Return the (x, y) coordinate for the center point of the cell that contains the specified text.  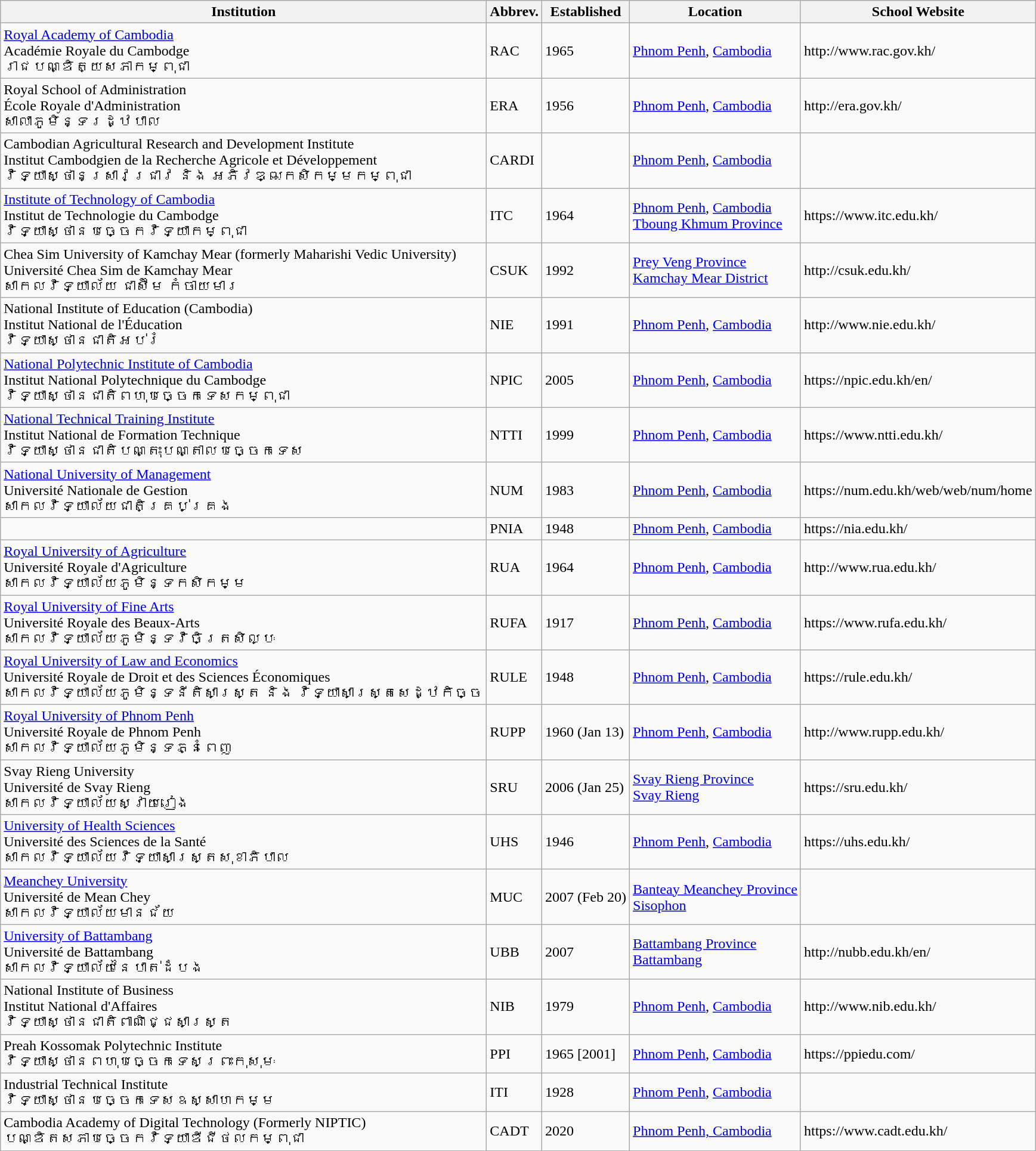
1946 (586, 842)
University of Battambang Université de Battambangសាកលវិទ្យាល័យនៃបាត់ដំបង (243, 952)
http://www.rupp.edu.kh/ (918, 732)
NTTI (514, 435)
1983 (586, 490)
2005 (586, 380)
http://nubb.edu.kh/en/ (918, 952)
Cambodia Academy of Digital Technology (Formerly NIPTIC)បណ្ឌិតសភាបច្ចេកវិទ្យាឌីជីថលកម្ពុជា (243, 1131)
UHS (514, 842)
Meanchey UniversityUniversité de Mean Cheyសាកលវិទ្យាល័យមានជ័យ (243, 897)
1960 (Jan 13) (586, 732)
RUFA (514, 623)
UBB (514, 952)
https://rule.edu.kh/ (918, 677)
Royal University of Fine ArtsUniversité Royale des Beaux-Artsសាកលវិទ្យាល័យភូមិន្ទវិចិត្រសិល្បៈ (243, 623)
https://num.edu.kh/web/web/num/home (918, 490)
2007 (Feb 20) (586, 897)
1991 (586, 325)
National Institute of Education (Cambodia)Institut National de l'Éducationវិទ្យាស្ថានជាតិអប់រំ (243, 325)
SRU (514, 787)
University of Health SciencesUniversité des Sciences de la Santéសាកលវិទ្យាល័យវិទ្យាសាស្រ្តសុខាភិបាល (243, 842)
RULE (514, 677)
PNIA (514, 528)
Royal School of AdministrationÉcole Royale d'Administrationសាលាភូមិន្ទរដ្ឋបាល (243, 106)
RAC (514, 51)
Preah Kossomak Polytechnic Instituteវិទ្យាស្ថានពហុបច្ចេកទេសព្រះកុសុមៈ (243, 1053)
Location (716, 12)
School Website (918, 12)
https://www.rufa.edu.kh/ (918, 623)
ERA (514, 106)
1992 (586, 270)
National Polytechnic Institute of CambodiaInstitut National Polytechnique du Cambodgeវិទ្យាស្ថានជាតិពហុបច្ចេកទេសកម្ពុជា (243, 380)
Banteay Meanchey ProvinceSisophon (716, 897)
NIE (514, 325)
RUPP (514, 732)
http://csuk.edu.kh/ (918, 270)
http://www.nib.edu.kh/ (918, 1007)
https://npic.edu.kh/en/ (918, 380)
National University of ManagementUniversité Nationale de Gestionសាកលវិទ្យាល័យជាតិគ្រប់គ្រង (243, 490)
National Technical Training InstituteInstitut National de Formation Techniqueវិទ្យាស្ថានជាតិបណ្តុះបណ្តាលបច្ចេកទេស (243, 435)
Prey Veng ProvinceKamchay Mear District (716, 270)
2006 (Jan 25) (586, 787)
Chea Sim University of Kamchay Mear (formerly Maharishi Vedic University)Université Chea Sim de Kamchay Mearសាកលវិទ្យាល័យ ជាស៊ីម កំចាយមារ (243, 270)
2020 (586, 1131)
Royal University of Phnom PenhUniversité Royale de Phnom Penhសាកលវិទ្យាល័យភូមិន្ទភ្នំពេញ (243, 732)
Institution (243, 12)
1965 [2001] (586, 1053)
CARDI (514, 160)
Battambang ProvinceBattambang (716, 952)
https://sru.edu.kh/ (918, 787)
Established (586, 12)
1956 (586, 106)
1965 (586, 51)
http://era.gov.kh/ (918, 106)
Royal University of AgricultureUniversité Royale d'Agricultureសាកលវិទ្យាល័យភូមិន្ទកសិកម្ម (243, 567)
http://www.rua.edu.kh/ (918, 567)
Phnom Penh, CambodiaTboung Khmum Province (716, 215)
https://www.ntti.edu.kh/ (918, 435)
http://www.nie.edu.kh/ (918, 325)
Svay Rieng UniversityUniversité de Svay Riengសាកលវិទ្យាល័យស្វាយរៀង (243, 787)
Svay Rieng ProvinceSvay Rieng (716, 787)
RUA (514, 567)
https://www.itc.edu.kh/ (918, 215)
1999 (586, 435)
MUC (514, 897)
https://ppiedu.com/ (918, 1053)
Abbrev. (514, 12)
https://nia.edu.kh/ (918, 528)
Institute of Technology of CambodiaInstitut de Technologie du Cambodgeវិទ្យាស្ថានបច្ចេកវិទ្យាកម្ពុជា (243, 215)
2007 (586, 952)
CSUK (514, 270)
National Institute of BusinessInstitut National d'Affairesវិទ្យាស្ថានជាតិពាណិជ្ជសាស្រ្ត (243, 1007)
https://uhs.edu.kh/ (918, 842)
http://www.rac.gov.kh/ (918, 51)
Industrial Technical Instituteវិទ្យាស្ថានបច្ចេកទេសឧស្សាហកម្ម (243, 1093)
NPIC (514, 380)
ITC (514, 215)
Royal Academy of CambodiaAcadémie Royale du Cambodgeរាជបណ្ឌិត្យសភាកម្ពុជា (243, 51)
1928 (586, 1093)
CADT (514, 1131)
1979 (586, 1007)
ITI (514, 1093)
NIB (514, 1007)
https://www.cadt.edu.kh/ (918, 1131)
PPI (514, 1053)
NUM (514, 490)
1917 (586, 623)
